Extract the [x, y] coordinate from the center of the cell holding the provided text.  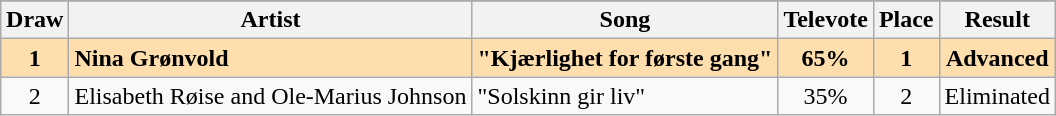
35% [826, 96]
Place [906, 20]
Song [625, 20]
Televote [826, 20]
Elisabeth Røise and Ole-Marius Johnson [270, 96]
Result [997, 20]
Eliminated [997, 96]
65% [826, 58]
"Solskinn gir liv" [625, 96]
Advanced [997, 58]
Artist [270, 20]
Draw [35, 20]
Nina Grønvold [270, 58]
"Kjærlighet for første gang" [625, 58]
